Search for the cell housing the specified text and yield its (x, y) center coordinate. 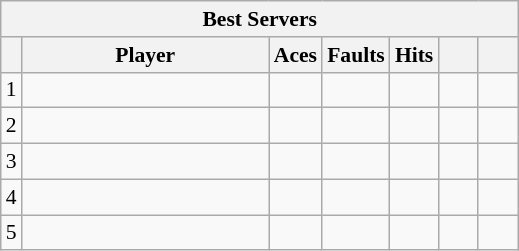
4 (12, 197)
3 (12, 162)
Aces (296, 55)
Faults (356, 55)
Hits (414, 55)
5 (12, 233)
2 (12, 126)
1 (12, 90)
Player (146, 55)
Best Servers (260, 19)
